Determine the (X, Y) coordinate at the center of the cell enclosing the given text.  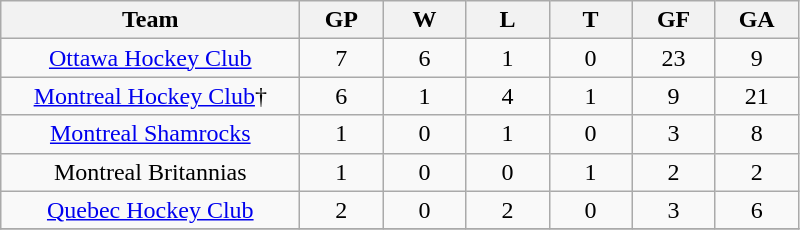
8 (756, 134)
Montreal Britannias (150, 172)
Quebec Hockey Club (150, 210)
GP (342, 20)
7 (342, 58)
21 (756, 96)
Ottawa Hockey Club (150, 58)
Team (150, 20)
23 (674, 58)
Montreal Hockey Club† (150, 96)
4 (508, 96)
GA (756, 20)
Montreal Shamrocks (150, 134)
L (508, 20)
GF (674, 20)
T (590, 20)
W (424, 20)
